Identify which cell holds the provided text, then report its (x, y) central coordinate. 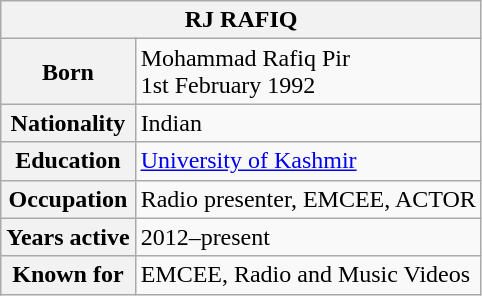
EMCEE, Radio and Music Videos (308, 275)
Mohammad Rafiq Pir1st February 1992 (308, 72)
Education (68, 161)
Born (68, 72)
2012–present (308, 237)
Known for (68, 275)
Indian (308, 123)
Years active (68, 237)
RJ RAFIQ (242, 20)
University of Kashmir (308, 161)
Radio presenter, EMCEE, ACTOR (308, 199)
Nationality (68, 123)
Occupation (68, 199)
